Return [x, y] of the center of cell containing provided text 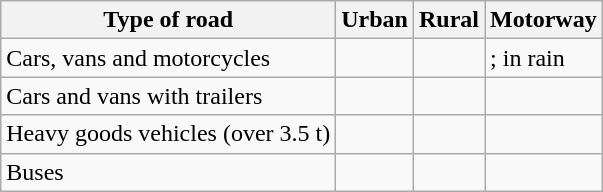
Motorway [544, 20]
Heavy goods vehicles (over 3.5 t) [168, 134]
; in rain [544, 58]
Cars, vans and motorcycles [168, 58]
Buses [168, 172]
Urban [375, 20]
Type of road [168, 20]
Rural [448, 20]
Cars and vans with trailers [168, 96]
